Output the (X, Y) coordinate of the center of the cell containing the given text.  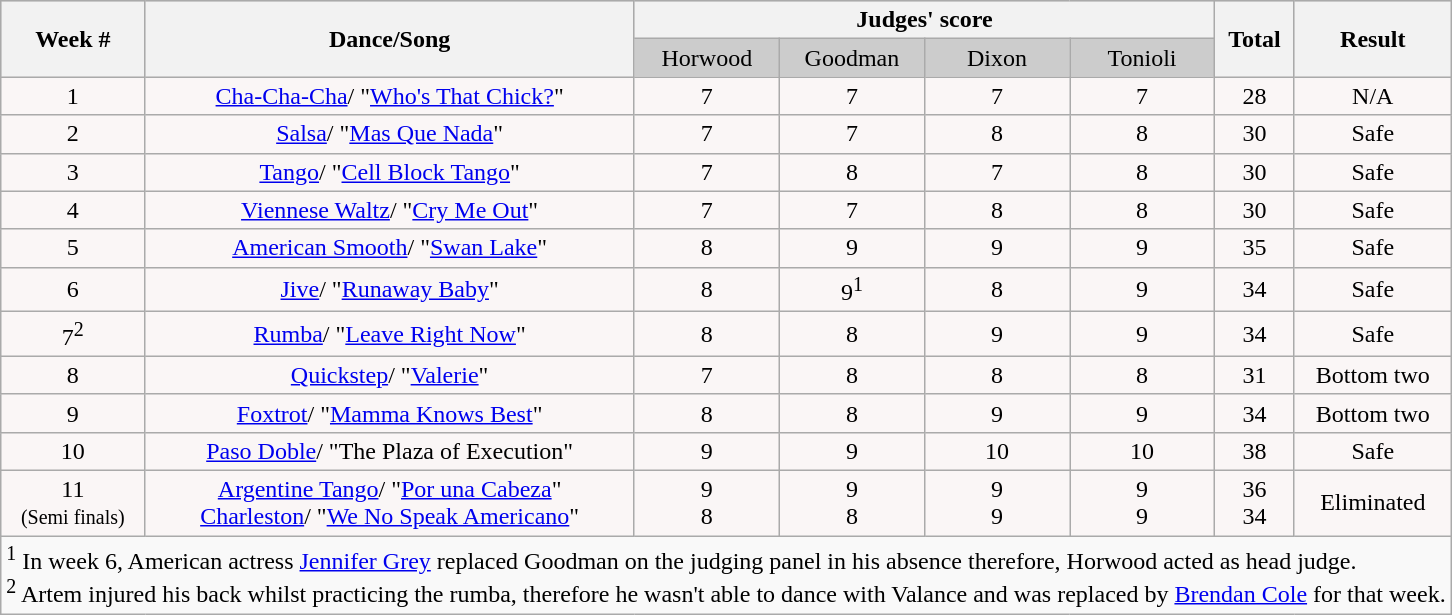
31 (1255, 375)
6 (73, 290)
Week # (73, 39)
5 (73, 248)
American Smooth/ "Swan Lake" (390, 248)
38 (1255, 451)
Tango/ "Cell Block Tango" (390, 172)
91 (852, 290)
1 (73, 96)
Rumba/ "Leave Right Now" (390, 334)
Result (1372, 39)
N/A (1372, 96)
2 (73, 134)
Judges' score (924, 20)
11 (Semi finals) (73, 502)
35 (1255, 248)
Salsa/ "Mas Que Nada" (390, 134)
3 (73, 172)
Viennese Waltz/ "Cry Me Out" (390, 210)
72 (73, 334)
4 (73, 210)
Cha-Cha-Cha/ "Who's That Chick?" (390, 96)
Argentine Tango/ "Por una Cabeza"Charleston/ "We No Speak Americano" (390, 502)
Dixon (996, 58)
3634 (1255, 502)
Goodman (852, 58)
Tonioli (1142, 58)
Horwood (706, 58)
28 (1255, 96)
Total (1255, 39)
Dance/Song (390, 39)
Quickstep/ "Valerie" (390, 375)
Jive/ "Runaway Baby" (390, 290)
Paso Doble/ "The Plaza of Execution" (390, 451)
Eliminated (1372, 502)
Foxtrot/ "Mamma Knows Best" (390, 413)
